Return the (x, y) coordinate for the center point of the cell that contains the specified text.  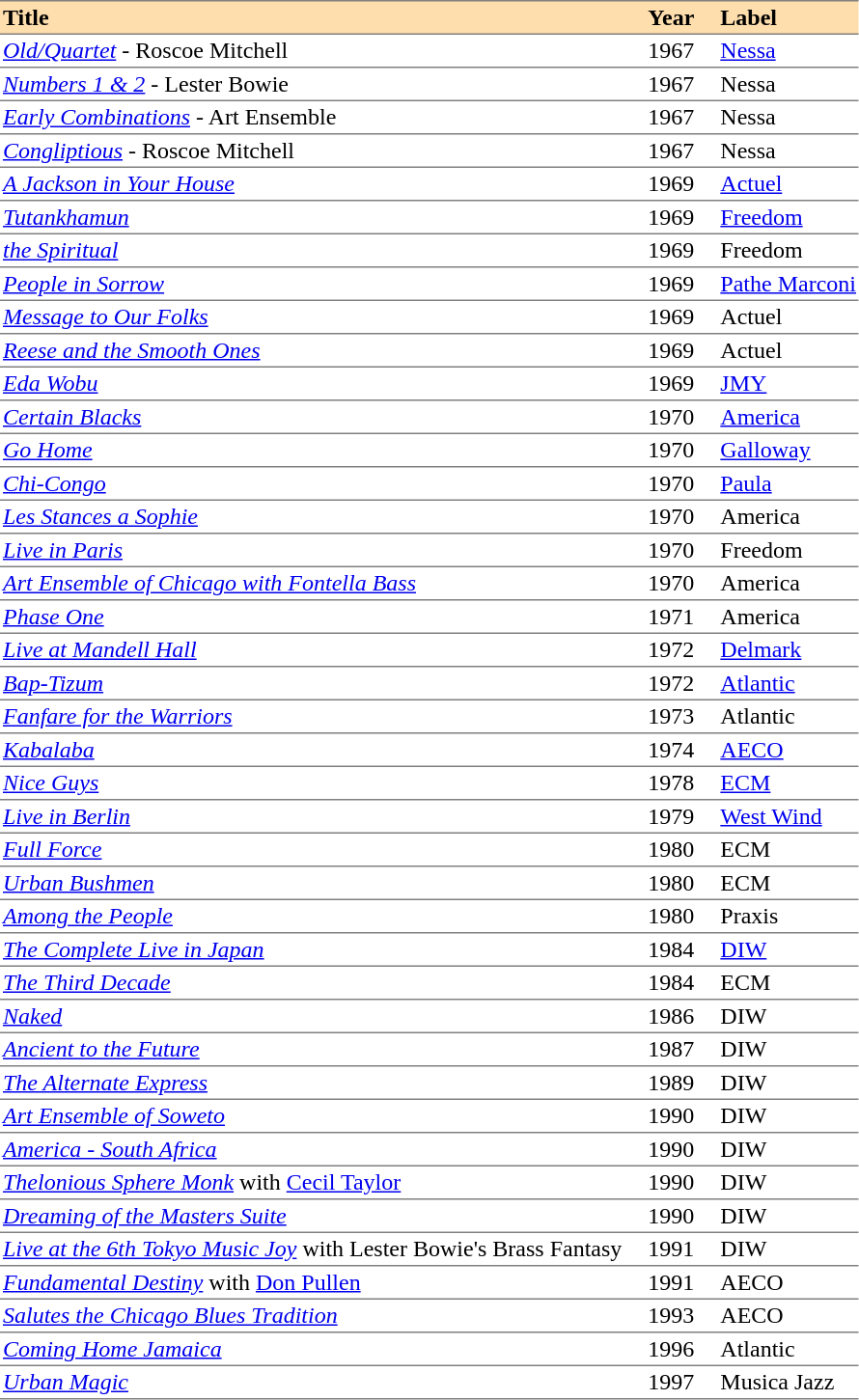
People in Sorrow (313, 285)
A Jackson in Your House (313, 184)
Thelonious Sphere Monk with Cecil Taylor (313, 1183)
Coming Home Jamaica (313, 1350)
Urban Bushmen (313, 883)
Musica Jazz (788, 1383)
Art Ensemble of Chicago with Fontella Bass (313, 584)
Urban Magic (313, 1383)
1978 (671, 783)
Galloway (788, 451)
Delmark (788, 650)
Live in Berlin (313, 817)
The Third Decade (313, 983)
JMY (788, 384)
the Spiritual (313, 251)
1974 (671, 750)
Congliptious - Roscoe Mitchell (313, 151)
Bap-Tizum (313, 684)
Go Home (313, 451)
Praxis (788, 917)
Tutankhamun (313, 217)
Message to Our Folks (313, 317)
Kabalaba (313, 750)
Early Combinations - Art Ensemble (313, 118)
1987 (671, 1050)
Year (671, 17)
Full Force (313, 850)
Naked (313, 1016)
1989 (671, 1084)
America - South Africa (313, 1149)
1979 (671, 817)
The Complete Live in Japan (313, 950)
The Alternate Express (313, 1084)
1971 (671, 617)
Nice Guys (313, 783)
1973 (671, 717)
Les Stances a Sophie (313, 517)
Phase One (313, 617)
1997 (671, 1383)
Live at the 6th Tokyo Music Joy with Lester Bowie's Brass Fantasy (313, 1249)
Dreaming of the Masters Suite (313, 1217)
1986 (671, 1016)
Ancient to the Future (313, 1050)
Old/Quartet - Roscoe Mitchell (313, 51)
Pathe Marconi (788, 285)
Eda Wobu (313, 384)
Numbers 1 & 2 - Lester Bowie (313, 84)
Live in Paris (313, 551)
Certain Blacks (313, 418)
Paula (788, 483)
West Wind (788, 817)
Among the People (313, 917)
Fanfare for the Warriors (313, 717)
Title (313, 17)
Fundamental Destiny with Don Pullen (313, 1282)
1996 (671, 1350)
Chi-Congo (313, 483)
Label (788, 17)
Reese and the Smooth Ones (313, 350)
Art Ensemble of Soweto (313, 1116)
Salutes the Chicago Blues Tradition (313, 1316)
1993 (671, 1316)
Live at Mandell Hall (313, 650)
